Identify which cell holds the provided text, then report its (X, Y) central coordinate. 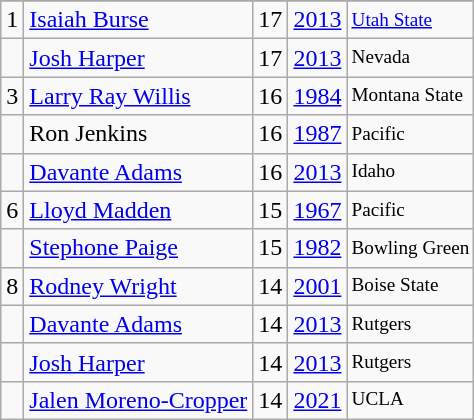
1984 (318, 96)
Boise State (410, 286)
8 (12, 286)
1982 (318, 248)
6 (12, 210)
Rodney Wright (138, 286)
Bowling Green (410, 248)
2021 (318, 400)
Utah State (410, 20)
Nevada (410, 58)
UCLA (410, 400)
Montana State (410, 96)
2001 (318, 286)
Ron Jenkins (138, 134)
3 (12, 96)
Lloyd Madden (138, 210)
1 (12, 20)
Isaiah Burse (138, 20)
Idaho (410, 172)
Jalen Moreno-Cropper (138, 400)
1987 (318, 134)
Stephone Paige (138, 248)
1967 (318, 210)
Larry Ray Willis (138, 96)
